Pinpoint the cell where the given text exists, returning its (X, Y) midpoint coordinate. 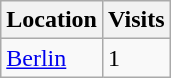
Berlin (52, 58)
1 (136, 58)
Location (52, 20)
Visits (136, 20)
